For the text-containing cell, return its midpoint in (x, y) coordinate format. 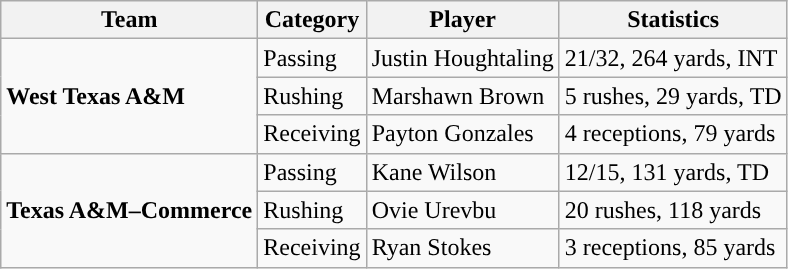
Team (130, 20)
Payton Gonzales (462, 134)
Justin Houghtaling (462, 58)
Ovie Urevbu (462, 210)
20 rushes, 118 yards (673, 210)
5 rushes, 29 yards, TD (673, 96)
West Texas A&M (130, 96)
Marshawn Brown (462, 96)
3 receptions, 85 yards (673, 248)
12/15, 131 yards, TD (673, 172)
Statistics (673, 20)
Texas A&M–Commerce (130, 210)
21/32, 264 yards, INT (673, 58)
Player (462, 20)
4 receptions, 79 yards (673, 134)
Ryan Stokes (462, 248)
Kane Wilson (462, 172)
Category (312, 20)
